From the cell containing the given text, extract its center point as [X, Y] coordinate. 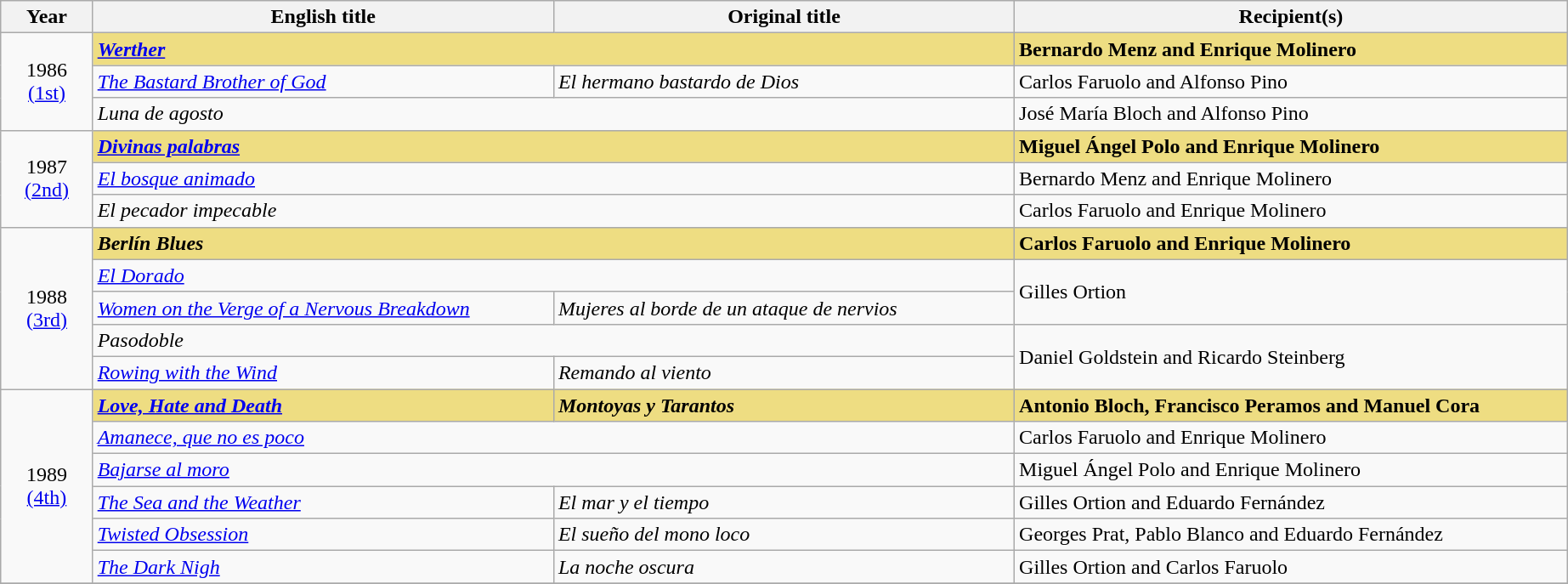
Bajarse al moro [553, 470]
1987(2nd) [47, 179]
Year [47, 17]
Remando al viento [784, 372]
1988(3rd) [47, 308]
El hermano bastardo de Dios [784, 82]
Recipient(s) [1292, 17]
Gilles Ortion [1292, 292]
The Sea and the Weather [323, 502]
The Dark Nigh [323, 567]
Gilles Ortion and Carlos Faruolo [1292, 567]
Montoyas y Tarantos [784, 405]
English title [323, 17]
Werther [553, 49]
Pasodoble [553, 340]
Rowing with the Wind [323, 372]
Berlín Blues [553, 243]
Daniel Goldstein and Ricardo Steinberg [1292, 356]
Women on the Verge of a Nervous Breakdown [323, 308]
Georges Prat, Pablo Blanco and Eduardo Fernández [1292, 535]
Antonio Bloch, Francisco Peramos and Manuel Cora [1292, 405]
El mar y el tiempo [784, 502]
Original title [784, 17]
El Dorado [553, 275]
El sueño del mono loco [784, 535]
Divinas palabras [553, 146]
El bosque animado [553, 179]
Mujeres al borde de un ataque de nervios [784, 308]
La noche oscura [784, 567]
José María Bloch and Alfonso Pino [1292, 114]
Love, Hate and Death [323, 405]
El pecador impecable [553, 211]
1986(1st) [47, 82]
Carlos Faruolo and Alfonso Pino [1292, 82]
Amanece, que no es poco [553, 438]
1989(4th) [47, 486]
Gilles Ortion and Eduardo Fernández [1292, 502]
The Bastard Brother of God [323, 82]
Luna de agosto [553, 114]
Twisted Obsession [323, 535]
